From the cell containing the given text, extract its center point as (x, y) coordinate. 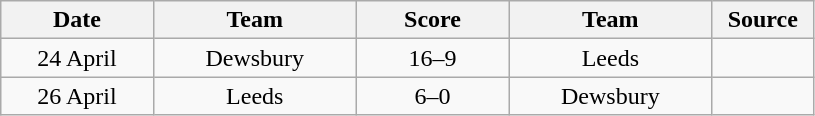
26 April (77, 96)
6–0 (432, 96)
16–9 (432, 58)
Score (432, 20)
24 April (77, 58)
Source (763, 20)
Date (77, 20)
